Return the [x, y] coordinate for the center point of the cell that contains the specified text.  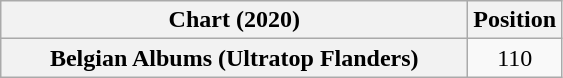
Chart (2020) [234, 20]
110 [515, 58]
Position [515, 20]
Belgian Albums (Ultratop Flanders) [234, 58]
